From the cell containing the given text, extract its center point as (X, Y) coordinate. 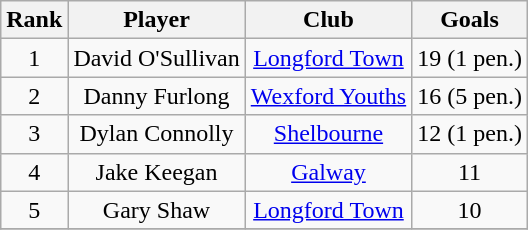
1 (34, 58)
16 (5 pen.) (470, 96)
Dylan Connolly (156, 134)
12 (1 pen.) (470, 134)
Danny Furlong (156, 96)
10 (470, 210)
David O'Sullivan (156, 58)
Gary Shaw (156, 210)
Galway (328, 172)
Shelbourne (328, 134)
Club (328, 20)
2 (34, 96)
19 (1 pen.) (470, 58)
Rank (34, 20)
Goals (470, 20)
Wexford Youths (328, 96)
4 (34, 172)
5 (34, 210)
Player (156, 20)
Jake Keegan (156, 172)
3 (34, 134)
11 (470, 172)
